Identify which cell holds the provided text, then report its (x, y) central coordinate. 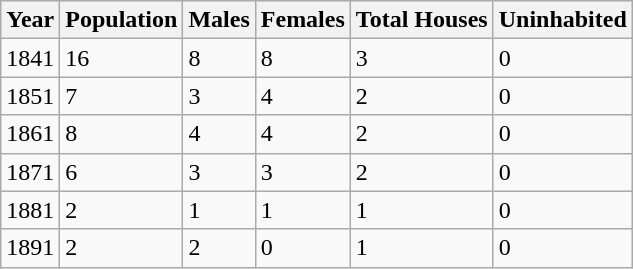
7 (122, 96)
Uninhabited (562, 20)
1871 (30, 172)
6 (122, 172)
1891 (30, 248)
Population (122, 20)
1881 (30, 210)
1851 (30, 96)
1841 (30, 58)
Year (30, 20)
16 (122, 58)
Males (219, 20)
Females (302, 20)
Total Houses (422, 20)
1861 (30, 134)
